Capture the cell that displays the provided text and extract its (x, y) central coordinate. 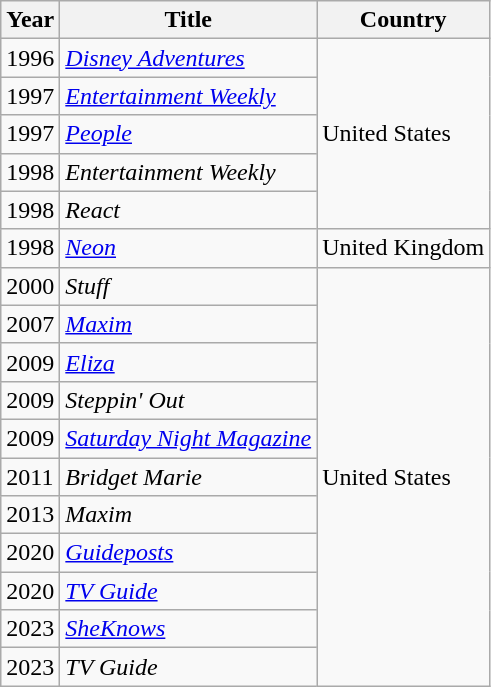
Bridget Marie (188, 477)
2000 (30, 286)
Disney Adventures (188, 58)
SheKnows (188, 629)
Neon (188, 248)
React (188, 210)
Saturday Night Magazine (188, 438)
2007 (30, 324)
Eliza (188, 362)
United Kingdom (404, 248)
Stuff (188, 286)
Title (188, 20)
2013 (30, 515)
2011 (30, 477)
1996 (30, 58)
Country (404, 20)
Guideposts (188, 553)
Steppin' Out (188, 400)
People (188, 134)
Year (30, 20)
